Return [X, Y] of the center of cell containing provided text 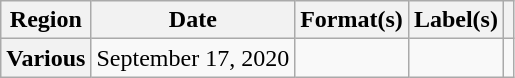
Various [46, 58]
September 17, 2020 [193, 58]
Date [193, 20]
Label(s) [456, 20]
Format(s) [352, 20]
Region [46, 20]
